Extract the (X, Y) coordinate from the center of the cell holding the provided text.  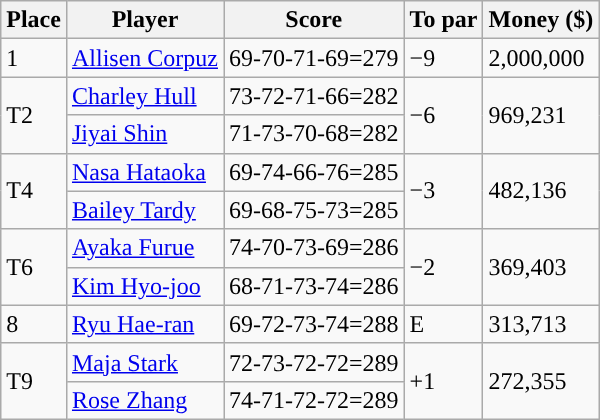
Ayaka Furue (144, 248)
Place (34, 20)
Bailey Tardy (144, 210)
1 (34, 58)
To par (444, 20)
Allisen Corpuz (144, 58)
2,000,000 (541, 58)
Money ($) (541, 20)
Score (314, 20)
−9 (444, 58)
T2 (34, 115)
+1 (444, 381)
Maja Stark (144, 362)
Player (144, 20)
Ryu Hae-ran (144, 324)
73-72-71-66=282 (314, 96)
74-70-73-69=286 (314, 248)
T9 (34, 381)
69-74-66-76=285 (314, 172)
Jiyai Shin (144, 134)
Nasa Hataoka (144, 172)
69-70-71-69=279 (314, 58)
T4 (34, 191)
482,136 (541, 191)
−3 (444, 191)
T6 (34, 267)
69-72-73-74=288 (314, 324)
68-71-73-74=286 (314, 286)
−6 (444, 115)
Rose Zhang (144, 400)
313,713 (541, 324)
−2 (444, 267)
74-71-72-72=289 (314, 400)
E (444, 324)
272,355 (541, 381)
71-73-70-68=282 (314, 134)
Kim Hyo-joo (144, 286)
72-73-72-72=289 (314, 362)
969,231 (541, 115)
8 (34, 324)
369,403 (541, 267)
69-68-75-73=285 (314, 210)
Charley Hull (144, 96)
